Find where the given text appears and provide that cell's center as (x, y) coordinate. 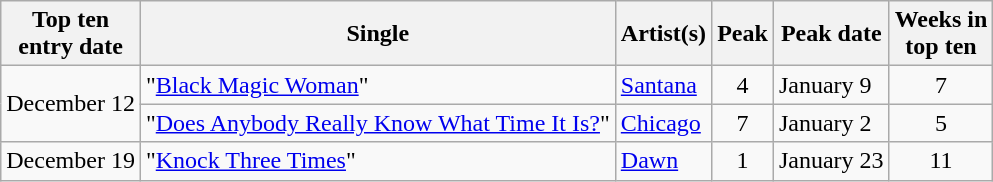
11 (941, 161)
Weeks intop ten (941, 34)
Santana (663, 85)
"Does Anybody Really Know What Time It Is?" (378, 123)
December 12 (71, 104)
"Knock Three Times" (378, 161)
4 (743, 85)
Top tenentry date (71, 34)
Peak (743, 34)
January 9 (831, 85)
Single (378, 34)
Chicago (663, 123)
January 2 (831, 123)
Dawn (663, 161)
January 23 (831, 161)
"Black Magic Woman" (378, 85)
Peak date (831, 34)
1 (743, 161)
December 19 (71, 161)
5 (941, 123)
Artist(s) (663, 34)
